Extract the [X, Y] coordinate from the center of the cell holding the provided text.  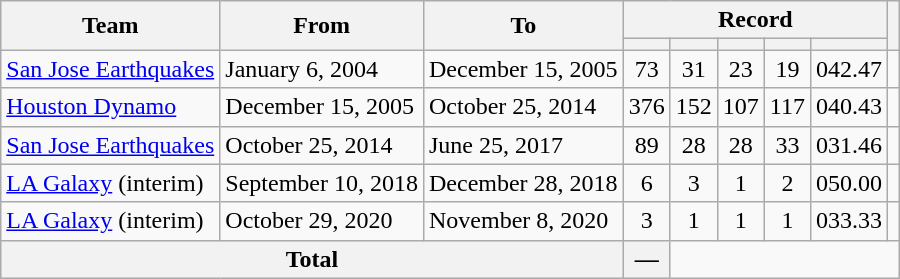
January 6, 2004 [322, 69]
042.47 [848, 69]
Total [312, 259]
31 [694, 69]
89 [646, 145]
23 [740, 69]
050.00 [848, 183]
73 [646, 69]
October 29, 2020 [322, 221]
33 [787, 145]
Team [110, 26]
June 25, 2017 [523, 145]
031.46 [848, 145]
040.43 [848, 107]
2 [787, 183]
— [646, 259]
376 [646, 107]
From [322, 26]
Houston Dynamo [110, 107]
December 28, 2018 [523, 183]
107 [740, 107]
033.33 [848, 221]
19 [787, 69]
September 10, 2018 [322, 183]
Record [755, 20]
117 [787, 107]
152 [694, 107]
To [523, 26]
6 [646, 183]
November 8, 2020 [523, 221]
